Extract the (x, y) coordinate from the center of the cell holding the provided text.  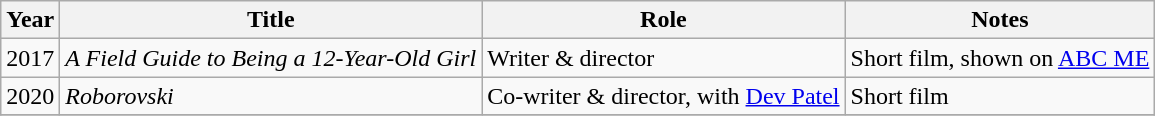
A Field Guide to Being a 12-Year-Old Girl (271, 58)
Writer & director (664, 58)
Notes (1000, 20)
Roborovski (271, 96)
2020 (30, 96)
Title (271, 20)
Role (664, 20)
2017 (30, 58)
Short film, shown on ABC ME (1000, 58)
Short film (1000, 96)
Year (30, 20)
Co-writer & director, with Dev Patel (664, 96)
